For the text-containing cell, return its midpoint in [x, y] coordinate format. 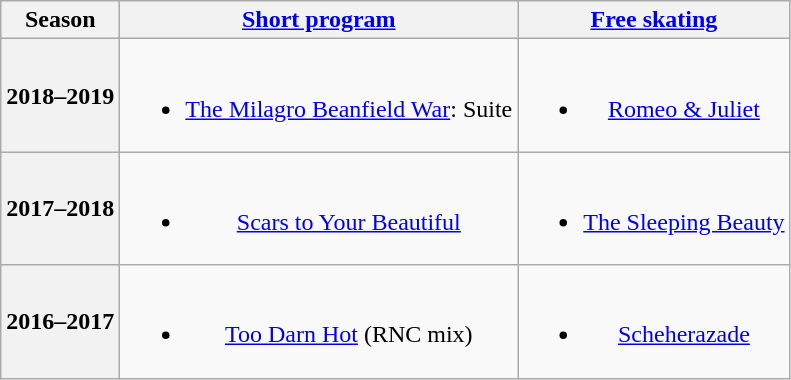
Too Darn Hot (RNC mix) [319, 322]
Short program [319, 20]
2016–2017 [60, 322]
2018–2019 [60, 96]
Season [60, 20]
Free skating [654, 20]
2017–2018 [60, 208]
Scars to Your Beautiful [319, 208]
The Milagro Beanfield War: Suite [319, 96]
Scheherazade [654, 322]
The Sleeping Beauty [654, 208]
Romeo & Juliet [654, 96]
